Return the [x, y] coordinate for the center point of the cell that contains the specified text.  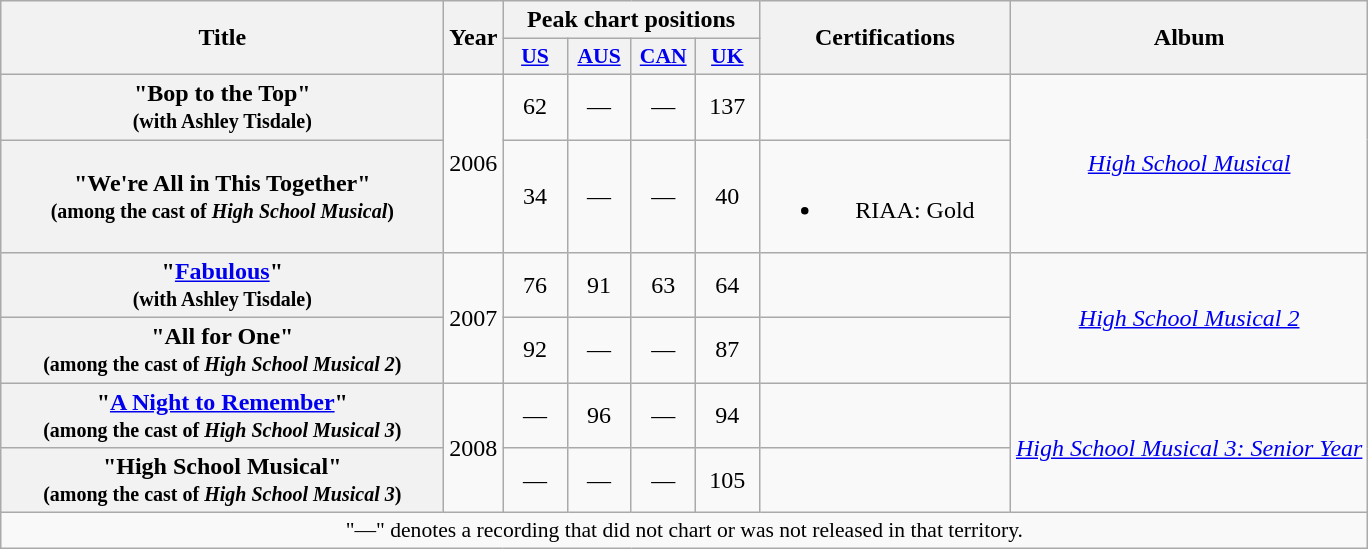
"All for One"(among the cast of High School Musical 2) [222, 350]
87 [727, 350]
"Fabulous" (with Ashley Tisdale) [222, 286]
34 [535, 196]
105 [727, 480]
Title [222, 38]
"We're All in This Together"(among the cast of High School Musical) [222, 196]
Certifications [884, 38]
94 [727, 416]
CAN [663, 57]
40 [727, 196]
"High School Musical"(among the cast of High School Musical 3) [222, 480]
2008 [474, 448]
Album [1188, 38]
96 [599, 416]
"A Night to Remember" (among the cast of High School Musical 3) [222, 416]
RIAA: Gold [884, 196]
Peak chart positions [631, 20]
Year [474, 38]
76 [535, 286]
AUS [599, 57]
US [535, 57]
"Bop to the Top"(with Ashley Tisdale) [222, 106]
2007 [474, 318]
62 [535, 106]
High School Musical 3: Senior Year [1188, 448]
2006 [474, 163]
137 [727, 106]
91 [599, 286]
92 [535, 350]
64 [727, 286]
High School Musical [1188, 163]
High School Musical 2 [1188, 318]
UK [727, 57]
63 [663, 286]
"—" denotes a recording that did not chart or was not released in that territory. [684, 531]
